Detect which cell encompasses the target text, then output its [X, Y] center coordinate. 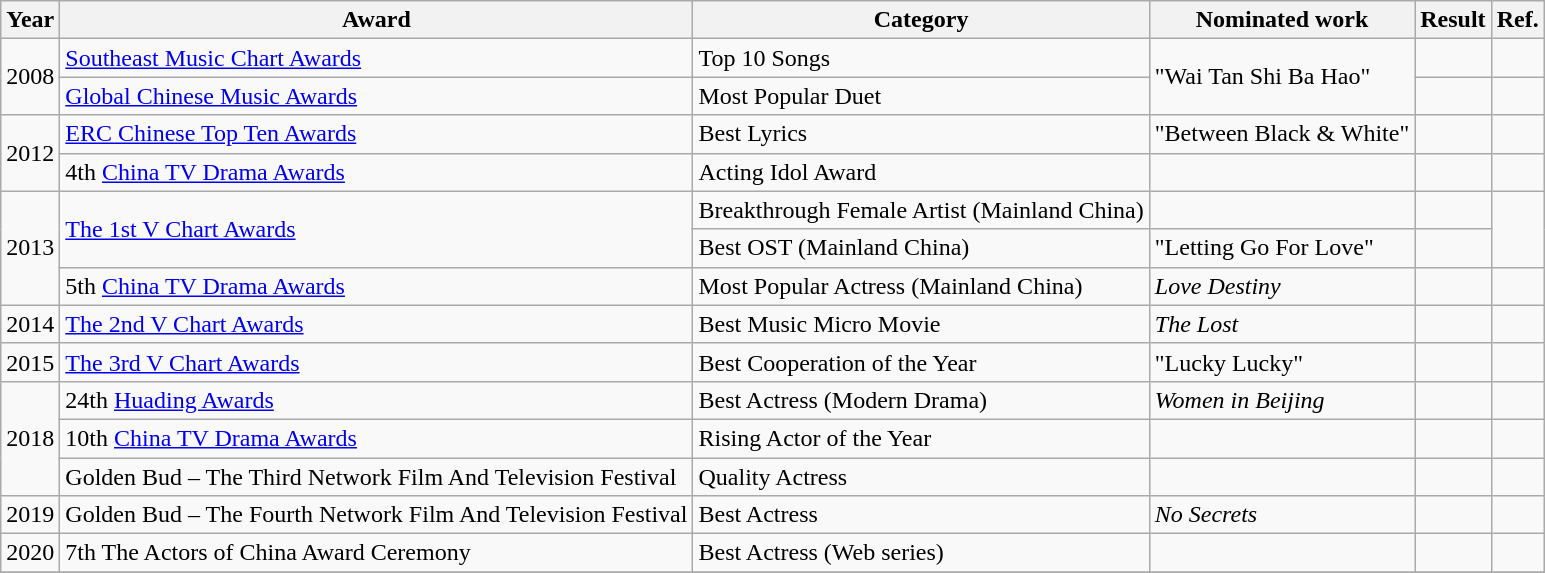
Rising Actor of the Year [921, 438]
ERC Chinese Top Ten Awards [376, 134]
2012 [30, 153]
Acting Idol Award [921, 172]
Women in Beijing [1282, 400]
Year [30, 20]
"Between Black & White" [1282, 134]
2020 [30, 553]
Love Destiny [1282, 286]
2018 [30, 438]
Best Music Micro Movie [921, 324]
The 1st V Chart Awards [376, 229]
"Lucky Lucky" [1282, 362]
Nominated work [1282, 20]
The 2nd V Chart Awards [376, 324]
Global Chinese Music Awards [376, 96]
Top 10 Songs [921, 58]
Breakthrough Female Artist (Mainland China) [921, 210]
The Lost [1282, 324]
7th The Actors of China Award Ceremony [376, 553]
4th China TV Drama Awards [376, 172]
The 3rd V Chart Awards [376, 362]
Result [1453, 20]
Category [921, 20]
24th Huading Awards [376, 400]
2008 [30, 77]
10th China TV Drama Awards [376, 438]
"Letting Go For Love" [1282, 248]
Best Actress [921, 515]
Most Popular Duet [921, 96]
2015 [30, 362]
Golden Bud – The Fourth Network Film And Television Festival [376, 515]
Best Actress (Modern Drama) [921, 400]
Best Cooperation of the Year [921, 362]
Southeast Music Chart Awards [376, 58]
"Wai Tan Shi Ba Hao" [1282, 77]
Best Lyrics [921, 134]
Golden Bud – The Third Network Film And Television Festival [376, 477]
2019 [30, 515]
Most Popular Actress (Mainland China) [921, 286]
Quality Actress [921, 477]
2013 [30, 248]
2014 [30, 324]
Ref. [1518, 20]
5th China TV Drama Awards [376, 286]
Best Actress (Web series) [921, 553]
Best OST (Mainland China) [921, 248]
No Secrets [1282, 515]
Award [376, 20]
